Determine the [x, y] coordinate at the center of the cell enclosing the given text.  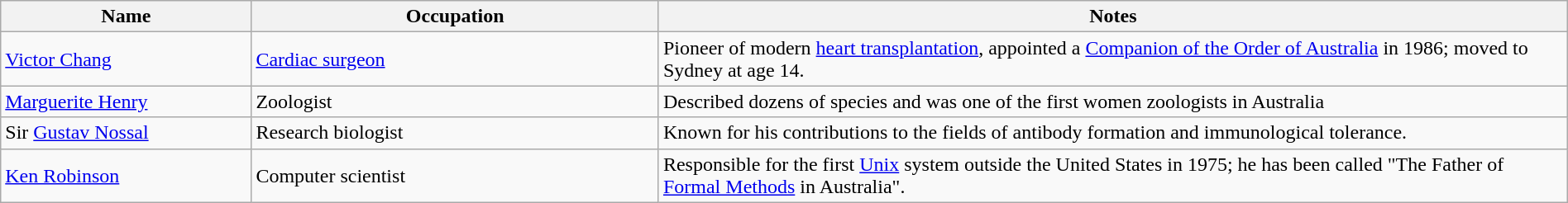
Cardiac surgeon [455, 59]
Computer scientist [455, 175]
Zoologist [455, 101]
Described dozens of species and was one of the first women zoologists in Australia [1113, 101]
Name [126, 17]
Pioneer of modern heart transplantation, appointed a Companion of the Order of Australia in 1986; moved to Sydney at age 14. [1113, 59]
Research biologist [455, 133]
Occupation [455, 17]
Sir Gustav Nossal [126, 133]
Known for his contributions to the fields of antibody formation and immunological tolerance. [1113, 133]
Notes [1113, 17]
Victor Chang [126, 59]
Marguerite Henry [126, 101]
Responsible for the first Unix system outside the United States in 1975; he has been called "The Father of Formal Methods in Australia". [1113, 175]
Ken Robinson [126, 175]
